Determine the (X, Y) coordinate at the center of the cell enclosing the given text.  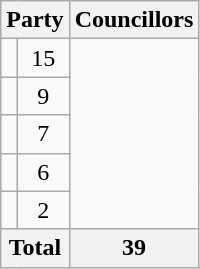
9 (43, 96)
Councillors (134, 20)
Party (35, 20)
Total (35, 248)
6 (43, 172)
2 (43, 210)
15 (43, 58)
39 (134, 248)
7 (43, 134)
